For the text-containing cell, return its midpoint in [x, y] coordinate format. 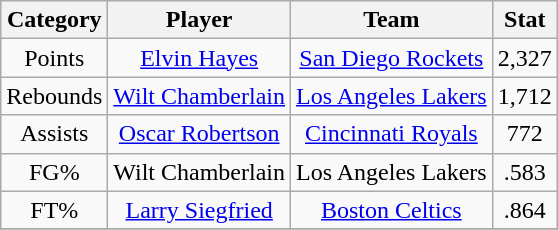
Team [392, 20]
Boston Celtics [392, 210]
FG% [54, 172]
Oscar Robertson [200, 134]
Player [200, 20]
Stat [524, 20]
Larry Siegfried [200, 210]
San Diego Rockets [392, 58]
Rebounds [54, 96]
Category [54, 20]
FT% [54, 210]
.864 [524, 210]
Elvin Hayes [200, 58]
1,712 [524, 96]
Cincinnati Royals [392, 134]
.583 [524, 172]
Assists [54, 134]
2,327 [524, 58]
772 [524, 134]
Points [54, 58]
